From the cell containing the given text, extract its center point as [X, Y] coordinate. 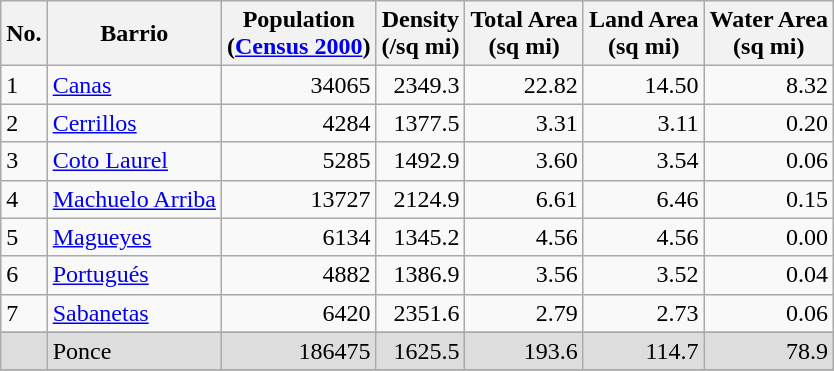
4882 [299, 275]
34065 [299, 85]
Population(Census 2000) [299, 34]
3.11 [644, 123]
78.9 [768, 351]
114.7 [644, 351]
3.54 [644, 161]
13727 [299, 199]
6134 [299, 237]
Coto Laurel [134, 161]
2124.9 [420, 199]
2.73 [644, 313]
1345.2 [420, 237]
5 [24, 237]
Ponce [134, 351]
3.52 [644, 275]
0.15 [768, 199]
186475 [299, 351]
6.46 [644, 199]
0.20 [768, 123]
6420 [299, 313]
2351.6 [420, 313]
14.50 [644, 85]
8.32 [768, 85]
0.00 [768, 237]
6 [24, 275]
0.04 [768, 275]
Magueyes [134, 237]
3.60 [524, 161]
4 [24, 199]
Cerrillos [134, 123]
193.6 [524, 351]
Barrio [134, 34]
Sabanetas [134, 313]
1 [24, 85]
3.31 [524, 123]
2349.3 [420, 85]
22.82 [524, 85]
Canas [134, 85]
Water Area(sq mi) [768, 34]
Total Area(sq mi) [524, 34]
No. [24, 34]
2 [24, 123]
4284 [299, 123]
Density(/sq mi) [420, 34]
Machuelo Arriba [134, 199]
Portugués [134, 275]
3.56 [524, 275]
1625.5 [420, 351]
1377.5 [420, 123]
7 [24, 313]
2.79 [524, 313]
1386.9 [420, 275]
3 [24, 161]
5285 [299, 161]
6.61 [524, 199]
1492.9 [420, 161]
Land Area(sq mi) [644, 34]
